Pinpoint the cell where the given text exists, returning its (x, y) midpoint coordinate. 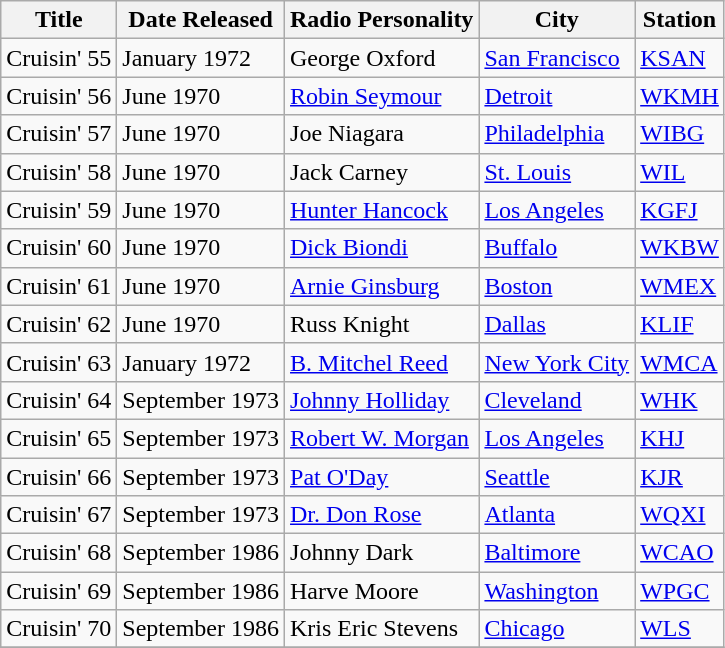
WMEX (680, 286)
Cruisin' 61 (59, 286)
George Oxford (382, 58)
Cruisin' 68 (59, 553)
WHK (680, 400)
Philadelphia (557, 134)
KSAN (680, 58)
Title (59, 20)
Cruisin' 58 (59, 172)
Robert W. Morgan (382, 438)
Seattle (557, 477)
Cruisin' 70 (59, 629)
Johnny Dark (382, 553)
WQXI (680, 515)
KJR (680, 477)
Dr. Don Rose (382, 515)
Atlanta (557, 515)
Arnie Ginsburg (382, 286)
Cruisin' 59 (59, 210)
Jack Carney (382, 172)
City (557, 20)
Cruisin' 66 (59, 477)
WKMH (680, 96)
Cleveland (557, 400)
Date Released (201, 20)
New York City (557, 362)
KHJ (680, 438)
Cruisin' 62 (59, 324)
Harve Moore (382, 591)
Cruisin' 69 (59, 591)
WPGC (680, 591)
Joe Niagara (382, 134)
Cruisin' 67 (59, 515)
Dallas (557, 324)
WIBG (680, 134)
Station (680, 20)
WKBW (680, 248)
WCAO (680, 553)
WMCA (680, 362)
Cruisin' 55 (59, 58)
St. Louis (557, 172)
San Francisco (557, 58)
KGFJ (680, 210)
B. Mitchel Reed (382, 362)
Chicago (557, 629)
Russ Knight (382, 324)
Cruisin' 60 (59, 248)
Cruisin' 64 (59, 400)
Buffalo (557, 248)
Radio Personality (382, 20)
Cruisin' 56 (59, 96)
Hunter Hancock (382, 210)
Kris Eric Stevens (382, 629)
WLS (680, 629)
Cruisin' 63 (59, 362)
Baltimore (557, 553)
Dick Biondi (382, 248)
Cruisin' 57 (59, 134)
Washington (557, 591)
KLIF (680, 324)
Boston (557, 286)
Robin Seymour (382, 96)
Cruisin' 65 (59, 438)
Detroit (557, 96)
Pat O'Day (382, 477)
WIL (680, 172)
Johnny Holliday (382, 400)
